Locate the cell with the specified text and output its [x, y] center coordinate. 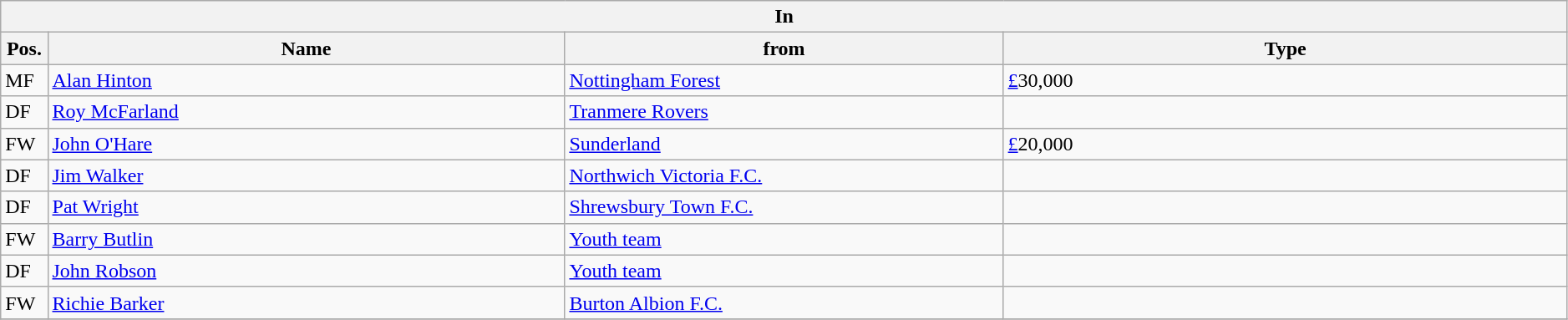
Sunderland [784, 144]
Northwich Victoria F.C. [784, 175]
from [784, 48]
Roy McFarland [306, 112]
Name [306, 48]
Nottingham Forest [784, 80]
Barry Butlin [306, 239]
Pos. [24, 48]
Shrewsbury Town F.C. [784, 207]
£30,000 [1285, 80]
In [784, 17]
Type [1285, 48]
John Robson [306, 271]
Pat Wright [306, 207]
MF [24, 80]
Richie Barker [306, 302]
Tranmere Rovers [784, 112]
Alan Hinton [306, 80]
John O'Hare [306, 144]
£20,000 [1285, 144]
Jim Walker [306, 175]
Burton Albion F.C. [784, 302]
